Identify which cell holds the provided text, then report its [x, y] central coordinate. 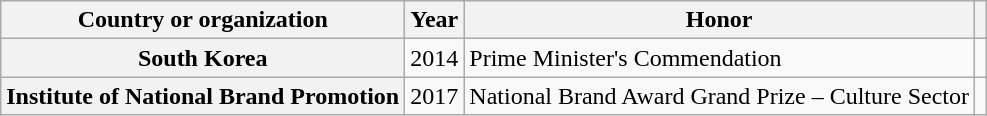
2014 [434, 58]
Honor [720, 20]
South Korea [203, 58]
Prime Minister's Commendation [720, 58]
Country or organization [203, 20]
2017 [434, 96]
National Brand Award Grand Prize – Culture Sector [720, 96]
Year [434, 20]
Institute of National Brand Promotion [203, 96]
